Locate the cell with the specified text and output its (x, y) center coordinate. 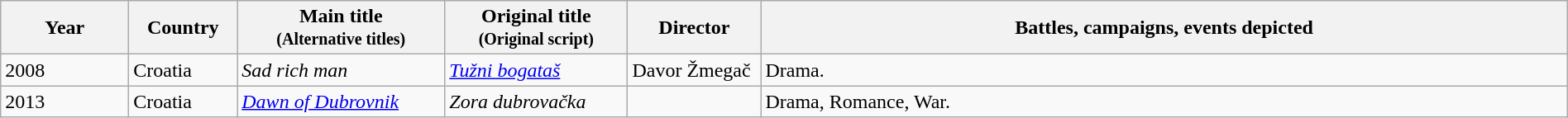
2008 (65, 70)
Main title(Alternative titles) (341, 28)
Drama. (1164, 70)
Davor Žmegač (695, 70)
Original title(Original script) (536, 28)
Director (695, 28)
Battles, campaigns, events depicted (1164, 28)
Country (184, 28)
Tužni bogataš (536, 70)
Zora dubrovačka (536, 101)
Dawn of Dubrovnik (341, 101)
Year (65, 28)
2013 (65, 101)
Drama, Romance, War. (1164, 101)
Sad rich man (341, 70)
